Locate the cell with the specified text and output its (x, y) center coordinate. 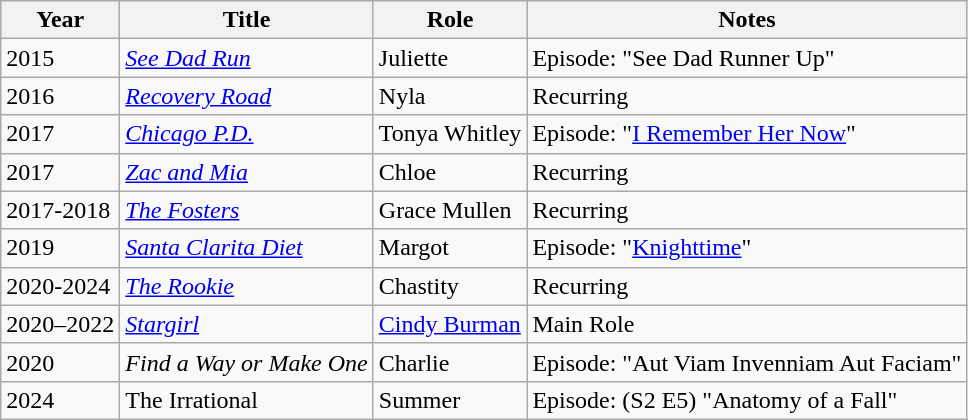
Chicago P.D. (246, 134)
Zac and Mia (246, 172)
Nyla (450, 96)
Episode: "Aut Viam Invenniam Aut Faciam" (747, 362)
Episode: "See Dad Runner Up" (747, 58)
2020 (60, 362)
Recovery Road (246, 96)
Grace Mullen (450, 210)
Tonya Whitley (450, 134)
The Rookie (246, 286)
Role (450, 20)
Year (60, 20)
Episode: "I Remember Her Now" (747, 134)
Cindy Burman (450, 324)
2015 (60, 58)
Episode: (S2 E5) "Anatomy of a Fall" (747, 400)
2024 (60, 400)
2016 (60, 96)
Summer (450, 400)
Chastity (450, 286)
2017-2018 (60, 210)
Santa Clarita Diet (246, 248)
Stargirl (246, 324)
Episode: "Knighttime" (747, 248)
Charlie (450, 362)
Notes (747, 20)
2020-2024 (60, 286)
2019 (60, 248)
2020–2022 (60, 324)
Juliette (450, 58)
Chloe (450, 172)
Main Role (747, 324)
Title (246, 20)
Margot (450, 248)
The Irrational (246, 400)
The Fosters (246, 210)
Find a Way or Make One (246, 362)
See Dad Run (246, 58)
